Detect which cell encompasses the target text, then output its (X, Y) center coordinate. 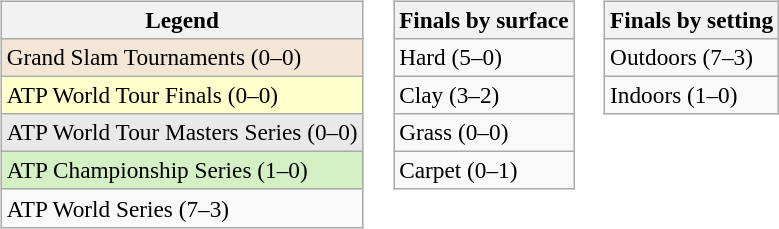
ATP Championship Series (1–0) (182, 171)
Legend (182, 20)
Hard (5–0) (484, 57)
ATP World Tour Masters Series (0–0) (182, 133)
Outdoors (7–3) (692, 57)
Carpet (0–1) (484, 171)
ATP World Series (7–3) (182, 208)
Grass (0–0) (484, 133)
Finals by surface (484, 20)
ATP World Tour Finals (0–0) (182, 95)
Clay (3–2) (484, 95)
Indoors (1–0) (692, 95)
Grand Slam Tournaments (0–0) (182, 57)
Finals by setting (692, 20)
